Output the [X, Y] coordinate of the center of the cell containing the given text.  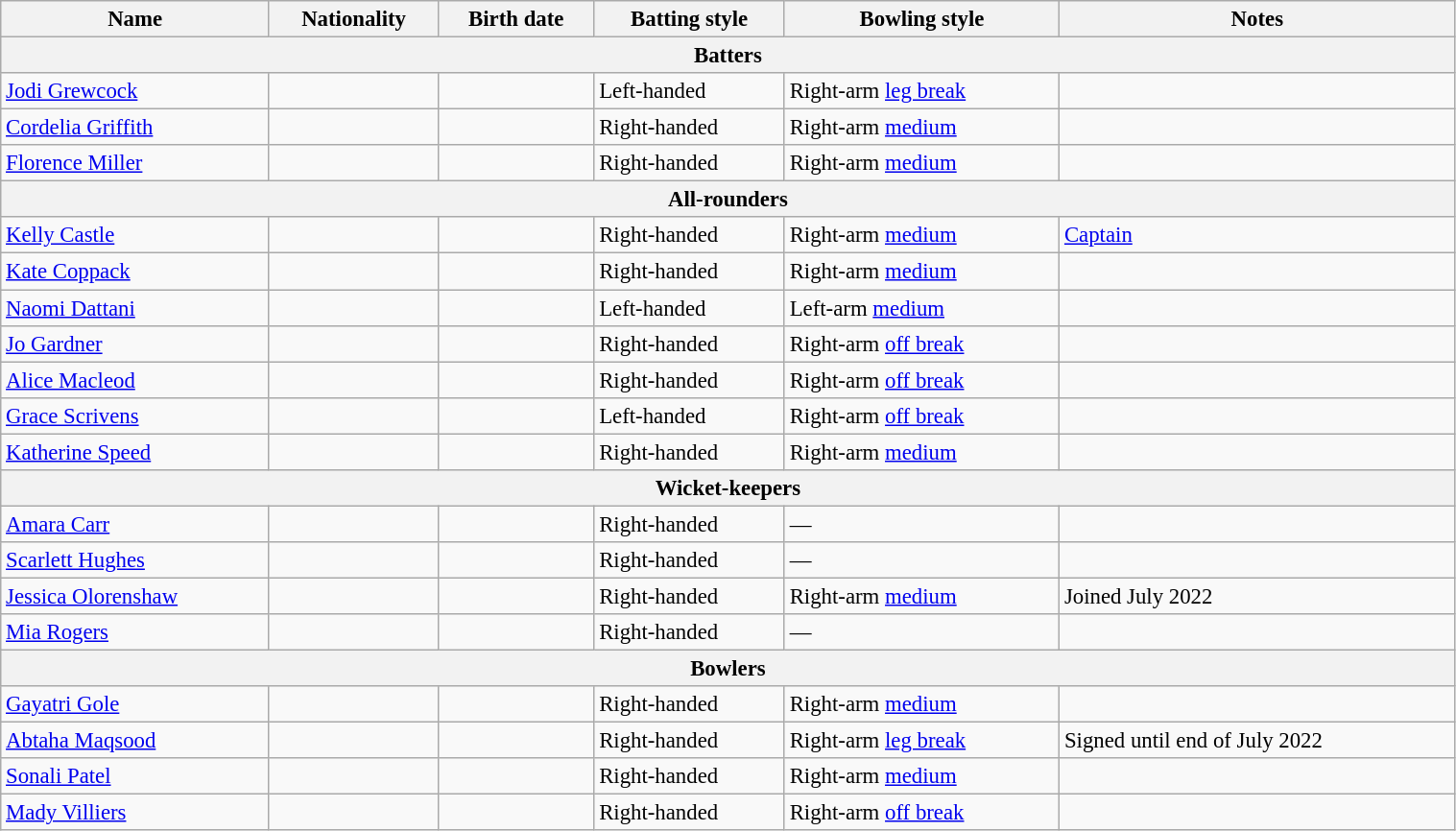
Cordelia Griffith [135, 128]
Naomi Dattani [135, 308]
Gayatri Gole [135, 704]
Batters [728, 56]
Abtaha Maqsood [135, 741]
Mia Rogers [135, 632]
Jodi Grewcock [135, 91]
Sonali Patel [135, 776]
All-rounders [728, 200]
Bowlers [728, 669]
Batting style [689, 19]
Name [135, 19]
Mady Villiers [135, 813]
Jo Gardner [135, 344]
Wicket-keepers [728, 488]
Kate Coppack [135, 272]
Captain [1257, 235]
Katherine Speed [135, 452]
Amara Carr [135, 524]
Signed until end of July 2022 [1257, 741]
Nationality [353, 19]
Grace Scrivens [135, 415]
Notes [1257, 19]
Left-arm medium [921, 308]
Jessica Olorenshaw [135, 596]
Bowling style [921, 19]
Birth date [516, 19]
Scarlett Hughes [135, 560]
Kelly Castle [135, 235]
Florence Miller [135, 163]
Joined July 2022 [1257, 596]
Alice Macleod [135, 380]
